Provide the (X, Y) coordinate of the cell's center where the given text is located.  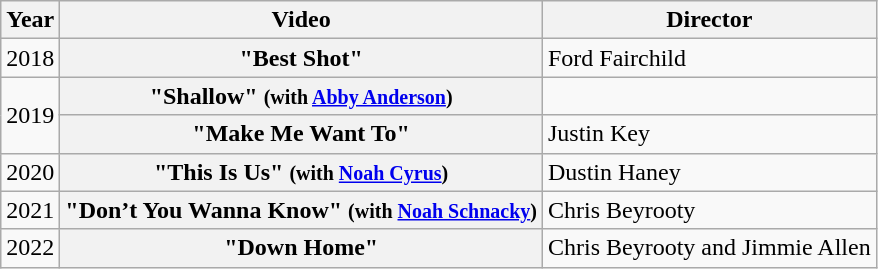
"Shallow" (with Abby Anderson) (302, 96)
"This Is Us" (with Noah Cyrus) (302, 172)
2020 (30, 172)
"Down Home" (302, 248)
Justin Key (709, 134)
"Best Shot" (302, 58)
2018 (30, 58)
Dustin Haney (709, 172)
"Don’t You Wanna Know" (with Noah Schnacky) (302, 210)
2021 (30, 210)
2019 (30, 115)
Chris Beyrooty and Jimmie Allen (709, 248)
Video (302, 20)
Year (30, 20)
"Make Me Want To" (302, 134)
Ford Fairchild (709, 58)
Chris Beyrooty (709, 210)
2022 (30, 248)
Director (709, 20)
